From the cell containing the given text, extract its center point as (X, Y) coordinate. 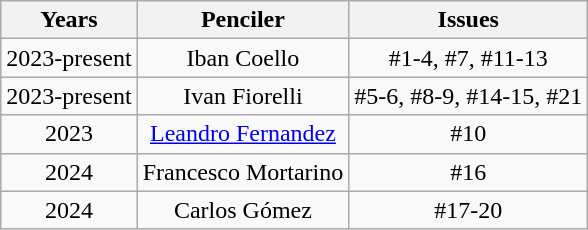
Leandro Fernandez (243, 134)
#5-6, #8-9, #14-15, #21 (468, 96)
Years (69, 20)
#10 (468, 134)
Penciler (243, 20)
Ivan Fiorelli (243, 96)
Iban Coello (243, 58)
#16 (468, 172)
Issues (468, 20)
#17-20 (468, 210)
2023 (69, 134)
Francesco Mortarino (243, 172)
Carlos Gómez (243, 210)
#1-4, #7, #11-13 (468, 58)
